Scan for the cell matching the given text and deliver its [x, y] coordinate at center. 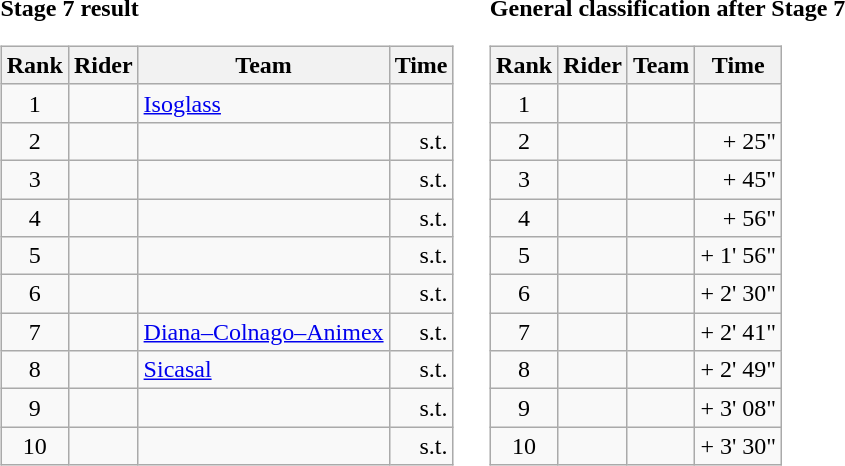
Diana–Colnago–Animex [264, 332]
+ 1' 56" [738, 256]
+ 25" [738, 141]
+ 2' 49" [738, 370]
+ 2' 41" [738, 332]
+ 3' 30" [738, 446]
+ 2' 30" [738, 294]
+ 3' 08" [738, 408]
Sicasal [264, 370]
+ 56" [738, 217]
+ 45" [738, 179]
Isoglass [264, 103]
